Return (X, Y) of the center of cell containing provided text 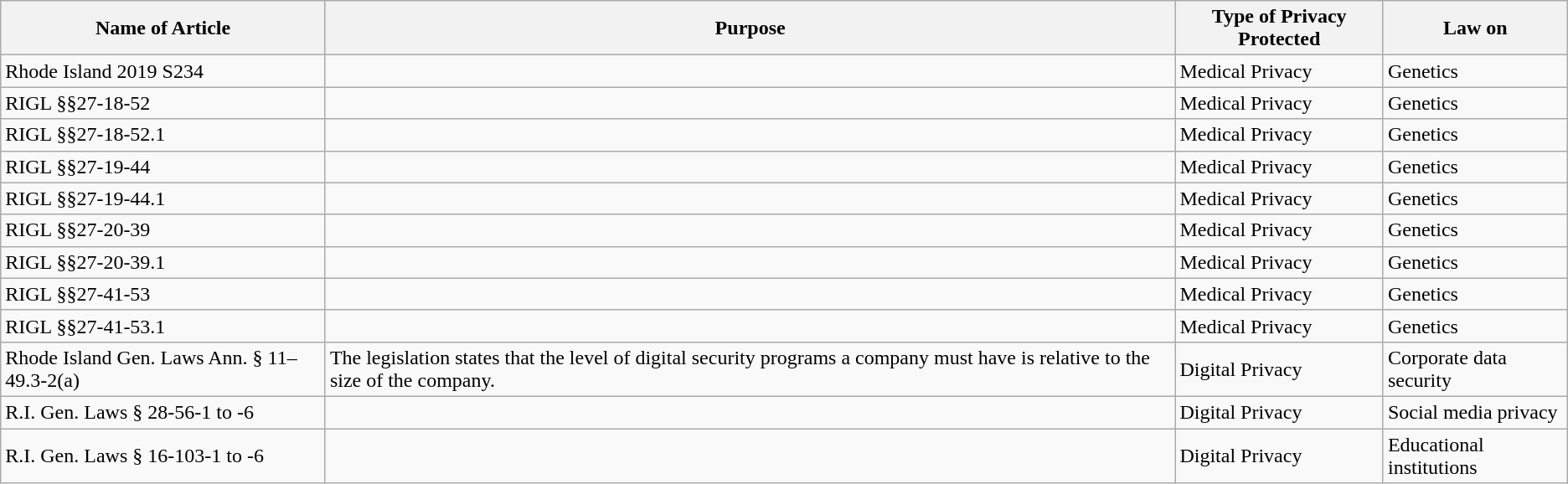
RIGL §§27-18-52.1 (163, 135)
Corporate data security (1475, 368)
RIGL §§27-19-44.1 (163, 198)
RIGL §§27-41-53.1 (163, 326)
RIGL §§27-20-39 (163, 230)
RIGL §§27-18-52 (163, 103)
Name of Article (163, 28)
Social media privacy (1475, 412)
Rhode Island 2019 S234 (163, 71)
RIGL §§27-19-44 (163, 167)
R.I. Gen. Laws § 16-103-1 to -6 (163, 456)
Purpose (750, 28)
Educational institutions (1475, 456)
Rhode Island Gen. Laws Ann. § 11–49.3-2(a) (163, 368)
The legislation states that the level of digital security programs a company must have is relative to the size of the company. (750, 368)
Law on (1475, 28)
RIGL §§27-20-39.1 (163, 262)
Type of Privacy Protected (1280, 28)
RIGL §§27-41-53 (163, 294)
R.I. Gen. Laws § 28-56-1 to -6 (163, 412)
